Return the [x, y] coordinate for the center point of the cell that contains the specified text.  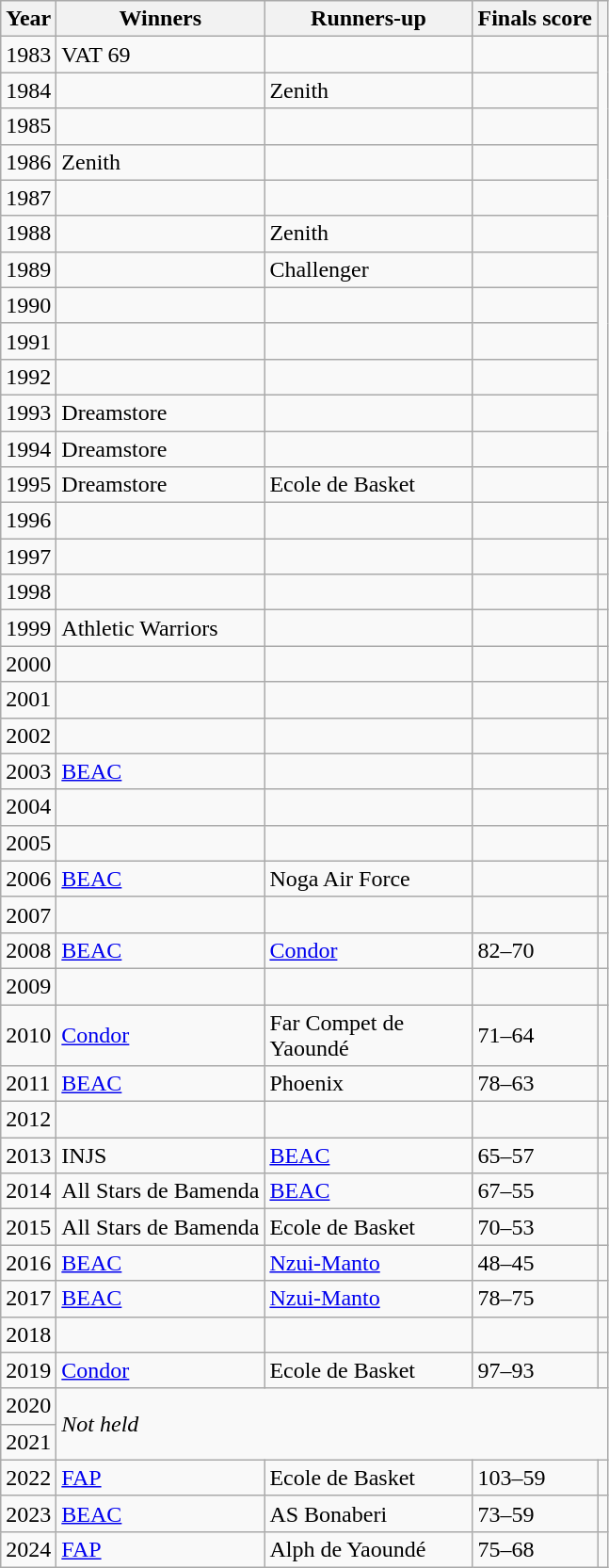
Noga Air Force [369, 879]
1987 [28, 198]
Winners [160, 19]
2017 [28, 1299]
2020 [28, 1406]
Finals score [535, 19]
1995 [28, 485]
78–63 [535, 1084]
2000 [28, 664]
70–53 [535, 1227]
Far Compet de Yaoundé [369, 1034]
2002 [28, 736]
97–93 [535, 1370]
1997 [28, 557]
2010 [28, 1034]
1991 [28, 341]
2011 [28, 1084]
1984 [28, 90]
Athletic Warriors [160, 628]
2023 [28, 1513]
2014 [28, 1191]
VAT 69 [160, 55]
2024 [28, 1549]
Phoenix [369, 1084]
2008 [28, 950]
INJS [160, 1156]
2019 [28, 1370]
82–70 [535, 950]
67–55 [535, 1191]
73–59 [535, 1513]
Runners-up [369, 19]
71–64 [535, 1034]
2006 [28, 879]
Not held [332, 1424]
78–75 [535, 1299]
2013 [28, 1156]
Year [28, 19]
1993 [28, 412]
1994 [28, 449]
2001 [28, 700]
2021 [28, 1442]
75–68 [535, 1549]
65–57 [535, 1156]
2009 [28, 986]
1999 [28, 628]
2005 [28, 843]
AS Bonaberi [369, 1513]
2007 [28, 914]
Alph de Yaoundé [369, 1549]
2004 [28, 807]
1990 [28, 305]
1992 [28, 377]
1985 [28, 126]
2015 [28, 1227]
1996 [28, 521]
1988 [28, 234]
2003 [28, 771]
103–59 [535, 1478]
2022 [28, 1478]
1989 [28, 269]
2016 [28, 1263]
1983 [28, 55]
Challenger [369, 269]
48–45 [535, 1263]
2012 [28, 1120]
1986 [28, 162]
1998 [28, 592]
2018 [28, 1334]
